Capture the cell that displays the provided text and extract its [x, y] central coordinate. 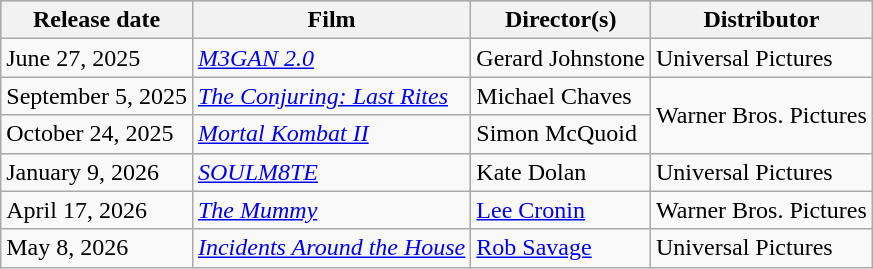
M3GAN 2.0 [331, 58]
Kate Dolan [561, 172]
January 9, 2026 [97, 172]
Rob Savage [561, 248]
Release date [97, 20]
Michael Chaves [561, 96]
Mortal Kombat II [331, 134]
April 17, 2026 [97, 210]
The Mummy [331, 210]
May 8, 2026 [97, 248]
Lee Cronin [561, 210]
Film [331, 20]
The Conjuring: Last Rites [331, 96]
October 24, 2025 [97, 134]
Distributor [762, 20]
September 5, 2025 [97, 96]
June 27, 2025 [97, 58]
Simon McQuoid [561, 134]
Director(s) [561, 20]
Gerard Johnstone [561, 58]
Incidents Around the House [331, 248]
SOULM8TE [331, 172]
